Scan for the cell matching the given text and deliver its [X, Y] coordinate at center. 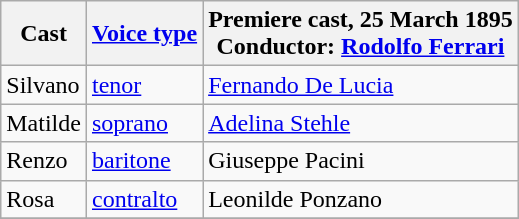
Renzo [44, 161]
contralto [144, 199]
Giuseppe Pacini [361, 161]
Premiere cast, 25 March 1895Conductor: Rodolfo Ferrari [361, 34]
tenor [144, 85]
Adelina Stehle [361, 123]
Rosa [44, 199]
baritone [144, 161]
soprano [144, 123]
Voice type [144, 34]
Leonilde Ponzano [361, 199]
Cast [44, 34]
Matilde [44, 123]
Silvano [44, 85]
Fernando De Lucia [361, 85]
